Capture the cell that displays the provided text and extract its [X, Y] central coordinate. 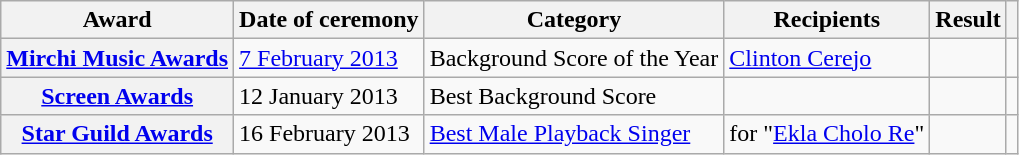
16 February 2013 [330, 134]
Best Male Playback Singer [574, 134]
Recipients [827, 20]
Background Score of the Year [574, 58]
Star Guild Awards [118, 134]
for "Ekla Cholo Re" [827, 134]
Category [574, 20]
Screen Awards [118, 96]
Result [968, 20]
7 February 2013 [330, 58]
Date of ceremony [330, 20]
Best Background Score [574, 96]
Award [118, 20]
Clinton Cerejo [827, 58]
Mirchi Music Awards [118, 58]
12 January 2013 [330, 96]
